Identify which cell holds the provided text, then report its [x, y] central coordinate. 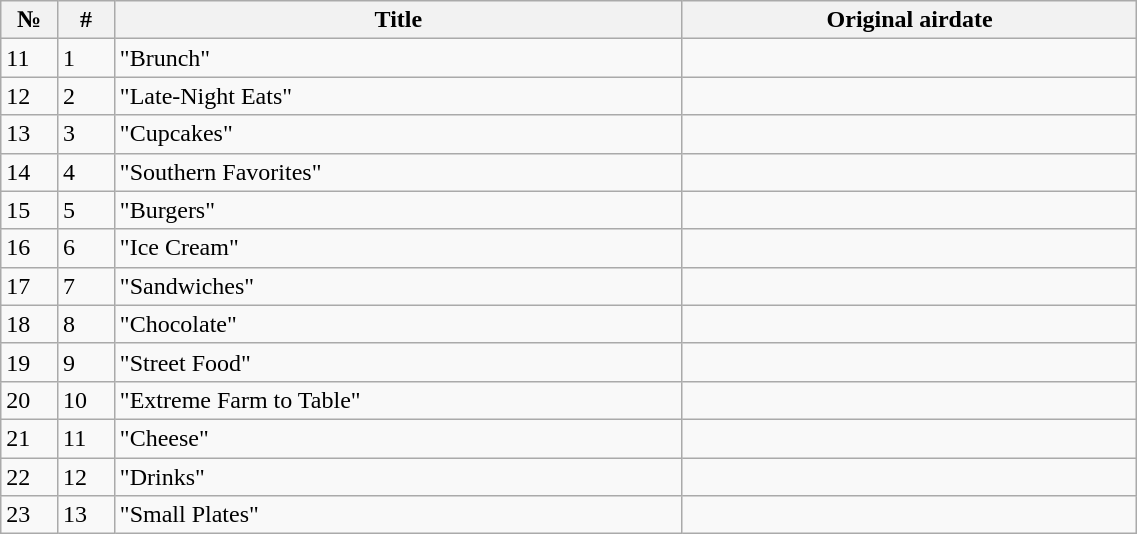
"Drinks" [398, 477]
# [86, 20]
16 [30, 248]
Original airdate [909, 20]
"Southern Favorites" [398, 172]
20 [30, 400]
5 [86, 210]
18 [30, 324]
15 [30, 210]
Title [398, 20]
21 [30, 438]
9 [86, 362]
"Ice Cream" [398, 248]
"Extreme Farm to Table" [398, 400]
10 [86, 400]
3 [86, 134]
"Chocolate" [398, 324]
17 [30, 286]
8 [86, 324]
1 [86, 58]
14 [30, 172]
"Cupcakes" [398, 134]
"Cheese" [398, 438]
№ [30, 20]
6 [86, 248]
2 [86, 96]
19 [30, 362]
"Street Food" [398, 362]
"Burgers" [398, 210]
"Sandwiches" [398, 286]
"Brunch" [398, 58]
22 [30, 477]
7 [86, 286]
4 [86, 172]
"Late-Night Eats" [398, 96]
23 [30, 515]
"Small Plates" [398, 515]
